Identify which cell holds the provided text, then report its [x, y] central coordinate. 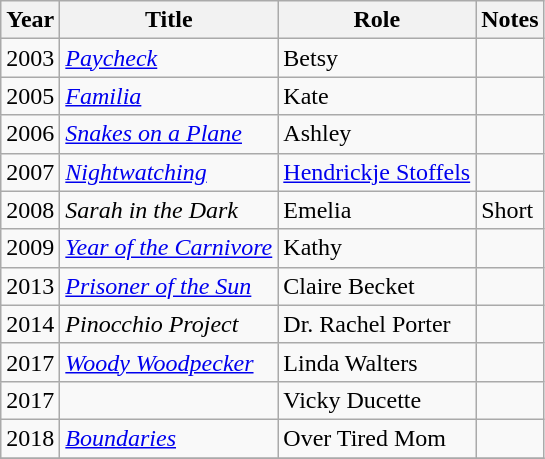
Linda Walters [377, 362]
Year of the Carnivore [169, 248]
2013 [30, 286]
2009 [30, 248]
Role [377, 20]
Boundaries [169, 438]
2014 [30, 324]
Short [510, 210]
Paycheck [169, 58]
Pinocchio Project [169, 324]
Dr. Rachel Porter [377, 324]
Familia [169, 96]
Ashley [377, 134]
2008 [30, 210]
2005 [30, 96]
2018 [30, 438]
2006 [30, 134]
Betsy [377, 58]
Nightwatching [169, 172]
Hendrickje Stoffels [377, 172]
Claire Becket [377, 286]
Kate [377, 96]
Over Tired Mom [377, 438]
Woody Woodpecker [169, 362]
Title [169, 20]
Notes [510, 20]
2007 [30, 172]
Snakes on a Plane [169, 134]
Emelia [377, 210]
Sarah in the Dark [169, 210]
Year [30, 20]
2003 [30, 58]
Kathy [377, 248]
Vicky Ducette [377, 400]
Prisoner of the Sun [169, 286]
